Detect which cell encompasses the target text, then output its (X, Y) center coordinate. 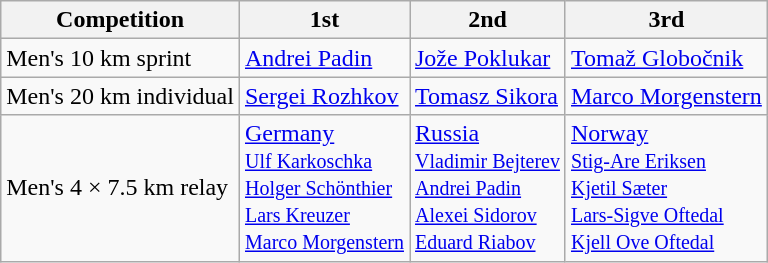
GermanyUlf KarkoschkaHolger SchönthierLars KreuzerMarco Morgenstern (324, 188)
2nd (488, 20)
Men's 20 km individual (120, 96)
3rd (666, 20)
1st (324, 20)
Marco Morgenstern (666, 96)
RussiaVladimir BejterevAndrei PadinAlexei SidorovEduard Riabov (488, 188)
Men's 4 × 7.5 km relay (120, 188)
NorwayStig-Are EriksenKjetil SæterLars-Sigve OftedalKjell Ove Oftedal (666, 188)
Tomaž Globočnik (666, 58)
Andrei Padin (324, 58)
Tomasz Sikora (488, 96)
Jože Poklukar (488, 58)
Sergei Rozhkov (324, 96)
Competition (120, 20)
Men's 10 km sprint (120, 58)
